Return (X, Y) of the center of cell containing provided text 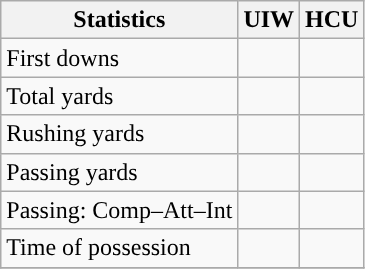
Passing: Comp–Att–Int (120, 210)
Passing yards (120, 172)
Time of possession (120, 248)
First downs (120, 58)
UIW (269, 20)
Total yards (120, 96)
Rushing yards (120, 134)
HCU (332, 20)
Statistics (120, 20)
